Return the [x, y] coordinate for the center point of the cell that contains the specified text.  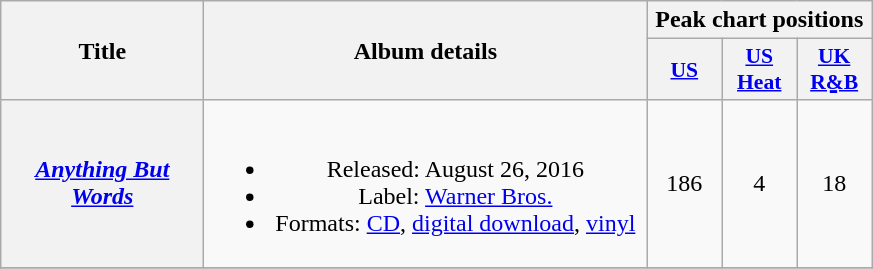
Album details [426, 50]
US [684, 70]
186 [684, 184]
Anything But Words [102, 184]
UK Rַ&B [834, 70]
USHeat [760, 70]
18 [834, 184]
4 [760, 184]
Released: August 26, 2016Label: Warner Bros.Formats: CD, digital download, vinyl [426, 184]
Peak chart positions [760, 20]
Title [102, 50]
